Detect which cell encompasses the target text, then output its [x, y] center coordinate. 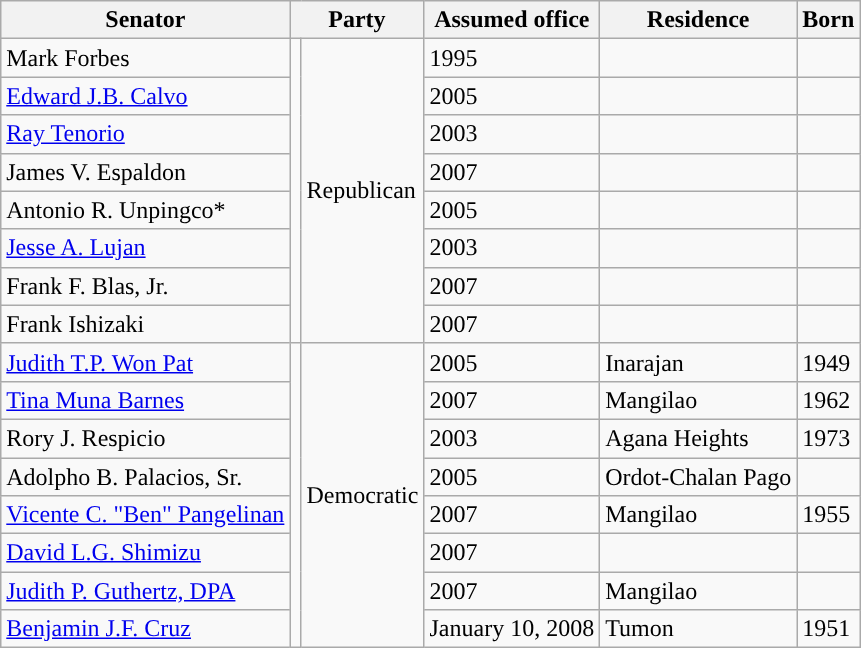
1962 [828, 400]
Inarajan [698, 362]
1995 [512, 58]
James V. Espaldon [146, 172]
Tumon [698, 629]
Tina Muna Barnes [146, 400]
Vicente C. "Ben" Pangelinan [146, 515]
Judith P. Guthertz, DPA [146, 591]
1949 [828, 362]
Jesse A. Lujan [146, 248]
Ray Tenorio [146, 134]
Frank F. Blas, Jr. [146, 286]
Antonio R. Unpingco* [146, 210]
Republican [362, 191]
1973 [828, 438]
Mark Forbes [146, 58]
Edward J.B. Calvo [146, 96]
David L.G. Shimizu [146, 553]
Residence [698, 20]
Frank Ishizaki [146, 324]
Ordot-Chalan Pago [698, 477]
1951 [828, 629]
Agana Heights [698, 438]
Assumed office [512, 20]
1955 [828, 515]
Adolpho B. Palacios, Sr. [146, 477]
Benjamin J.F. Cruz [146, 629]
Born [828, 20]
Democratic [362, 495]
Judith T.P. Won Pat [146, 362]
Rory J. Respicio [146, 438]
January 10, 2008 [512, 629]
Senator [146, 20]
Party [357, 20]
